Determine the [X, Y] coordinate at the center of the cell enclosing the given text.  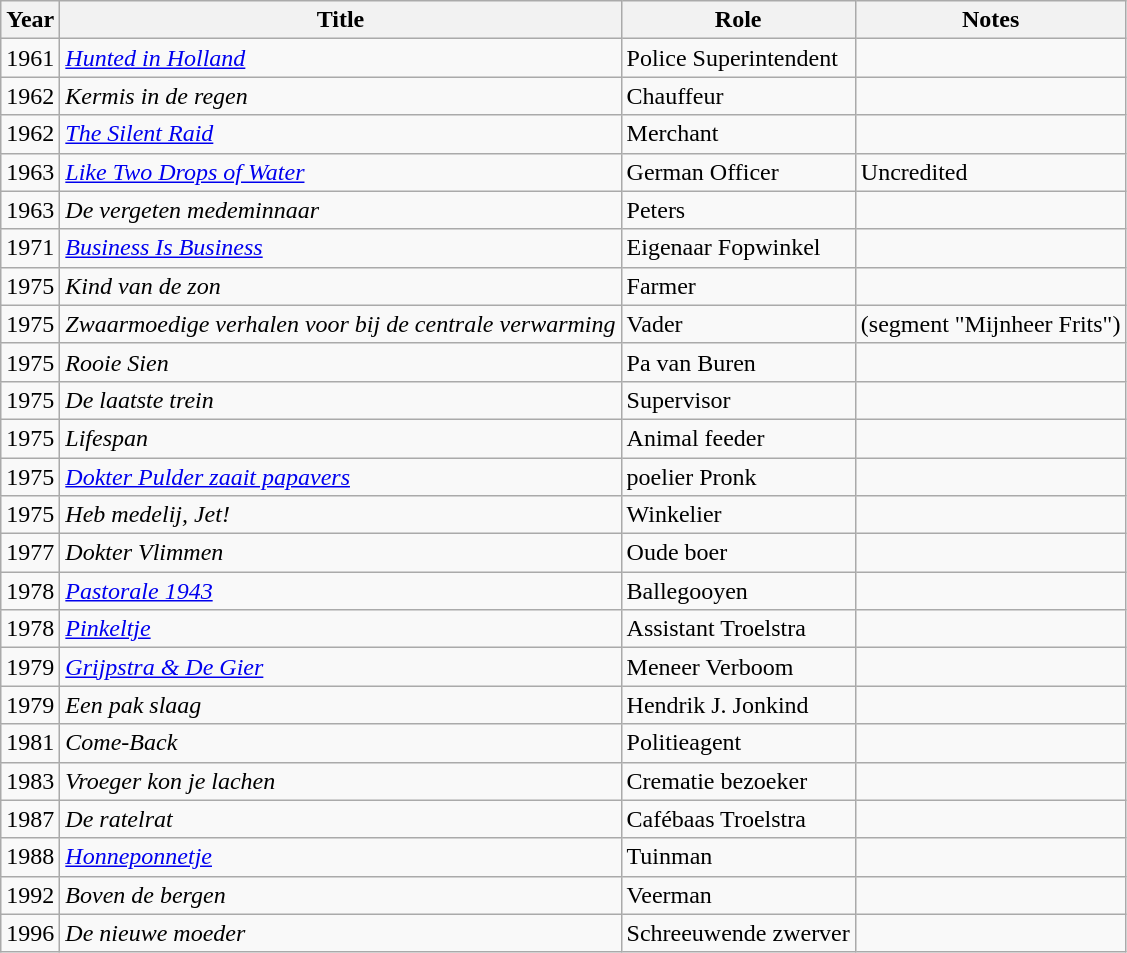
1996 [30, 933]
Politieagent [738, 743]
De laatste trein [340, 400]
Role [738, 20]
Crematie bezoeker [738, 781]
Eigenaar Fopwinkel [738, 248]
Tuinman [738, 857]
Pinkeltje [340, 629]
1983 [30, 781]
1961 [30, 58]
1981 [30, 743]
poelier Pronk [738, 477]
1971 [30, 248]
Vader [738, 324]
De ratelrat [340, 819]
Lifespan [340, 438]
Hunted in Holland [340, 58]
Year [30, 20]
Pastorale 1943 [340, 591]
Schreeuwende zwerver [738, 933]
Notes [990, 20]
Grijpstra & De Gier [340, 667]
Assistant Troelstra [738, 629]
Rooie Sien [340, 362]
Chauffeur [738, 96]
Title [340, 20]
1988 [30, 857]
Peters [738, 210]
Merchant [738, 134]
Boven de bergen [340, 895]
Farmer [738, 286]
Supervisor [738, 400]
Kind van de zon [340, 286]
De vergeten medeminnaar [340, 210]
Like Two Drops of Water [340, 172]
Hendrik J. Jonkind [738, 705]
Dokter Pulder zaait papavers [340, 477]
Meneer Verboom [738, 667]
Honneponnetje [340, 857]
(segment "Mijnheer Frits") [990, 324]
The Silent Raid [340, 134]
1977 [30, 553]
Heb medelij, Jet! [340, 515]
Vroeger kon je lachen [340, 781]
German Officer [738, 172]
1987 [30, 819]
Business Is Business [340, 248]
Uncredited [990, 172]
Veerman [738, 895]
Zwaarmoedige verhalen voor bij de centrale verwarming [340, 324]
Ballegooyen [738, 591]
1992 [30, 895]
Come-Back [340, 743]
De nieuwe moeder [340, 933]
Police Superintendent [738, 58]
Pa van Buren [738, 362]
Cafébaas Troelstra [738, 819]
Een pak slaag [340, 705]
Kermis in de regen [340, 96]
Animal feeder [738, 438]
Winkelier [738, 515]
Dokter Vlimmen [340, 553]
Oude boer [738, 553]
